Find where the given text appears and provide that cell's center as [x, y] coordinate. 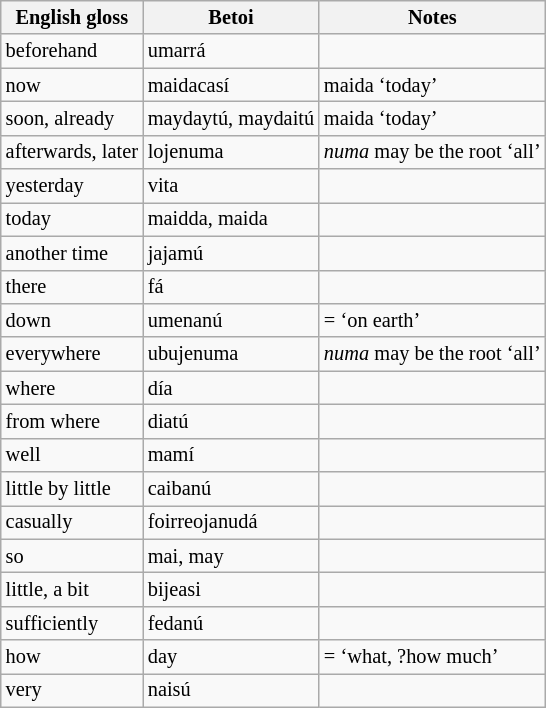
fedanú [231, 623]
vita [231, 186]
Notes [432, 17]
maidda, maida [231, 219]
umenanú [231, 320]
lojenuma [231, 152]
soon, already [72, 118]
everywhere [72, 354]
= ‘what, ?how much’ [432, 657]
maydaytú, maydaitú [231, 118]
there [72, 287]
today [72, 219]
little by little [72, 489]
umarrá [231, 51]
día [231, 388]
beforehand [72, 51]
day [231, 657]
English gloss [72, 17]
where [72, 388]
jajamú [231, 253]
yesterday [72, 186]
little, a bit [72, 589]
mai, may [231, 556]
bijeasi [231, 589]
so [72, 556]
now [72, 85]
Betoi [231, 17]
= ‘on earth’ [432, 320]
how [72, 657]
naisú [231, 690]
afterwards, later [72, 152]
well [72, 455]
mamí [231, 455]
caibanú [231, 489]
down [72, 320]
ubujenuma [231, 354]
maidacasí [231, 85]
casually [72, 522]
sufficiently [72, 623]
another time [72, 253]
very [72, 690]
diatú [231, 421]
foirreojanudá [231, 522]
from where [72, 421]
fá [231, 287]
